Return the [X, Y] coordinate for the center point of the cell that contains the specified text.  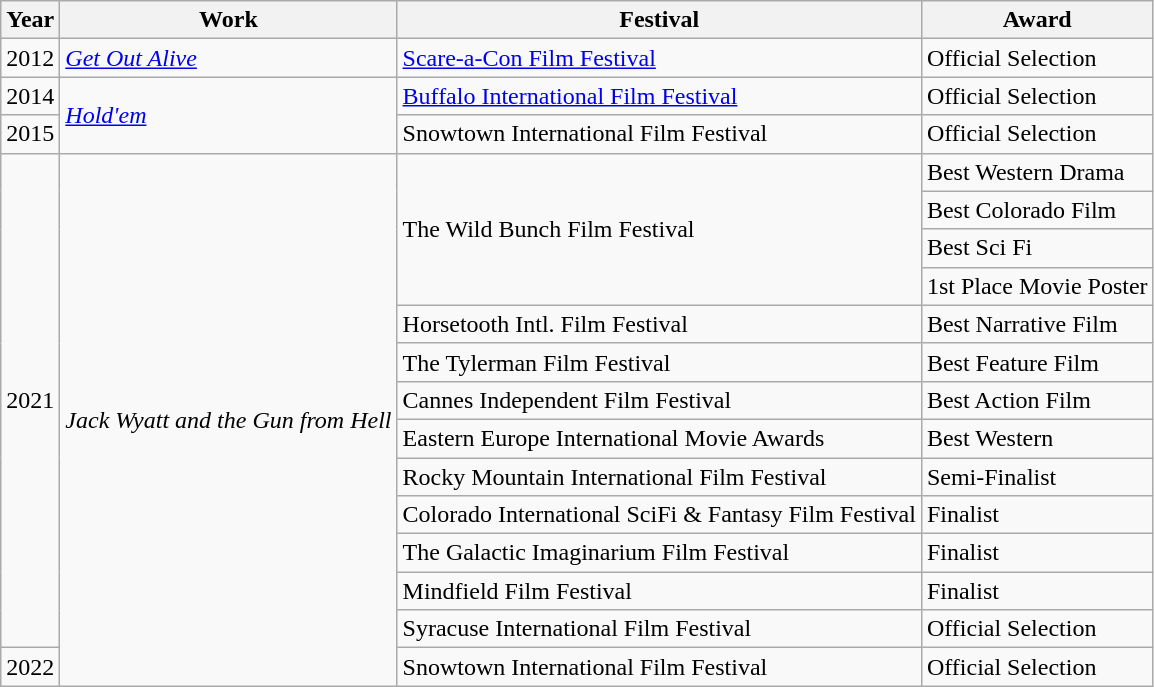
2014 [30, 96]
The Tylerman Film Festival [659, 362]
2021 [30, 400]
Best Narrative Film [1037, 324]
Award [1037, 20]
Best Western [1037, 438]
Jack Wyatt and the Gun from Hell [228, 420]
Best Western Drama [1037, 172]
Rocky Mountain International Film Festival [659, 477]
Best Feature Film [1037, 362]
Best Colorado Film [1037, 210]
2012 [30, 58]
Horsetooth Intl. Film Festival [659, 324]
Get Out Alive [228, 58]
Eastern Europe International Movie Awards [659, 438]
1st Place Movie Poster [1037, 286]
The Galactic Imaginarium Film Festival [659, 553]
2022 [30, 667]
Hold'em [228, 115]
Festival [659, 20]
Semi-Finalist [1037, 477]
Colorado International SciFi & Fantasy Film Festival [659, 515]
Mindfield Film Festival [659, 591]
Syracuse International Film Festival [659, 629]
Scare-a-Con Film Festival [659, 58]
Year [30, 20]
Work [228, 20]
Cannes Independent Film Festival [659, 400]
Best Sci Fi [1037, 248]
The Wild Bunch Film Festival [659, 229]
Best Action Film [1037, 400]
Buffalo International Film Festival [659, 96]
2015 [30, 134]
